Pinpoint the cell where the given text exists, returning its [X, Y] midpoint coordinate. 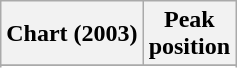
Chart (2003) [72, 34]
Peakposition [189, 34]
